Find where the given text appears and provide that cell's center as (x, y) coordinate. 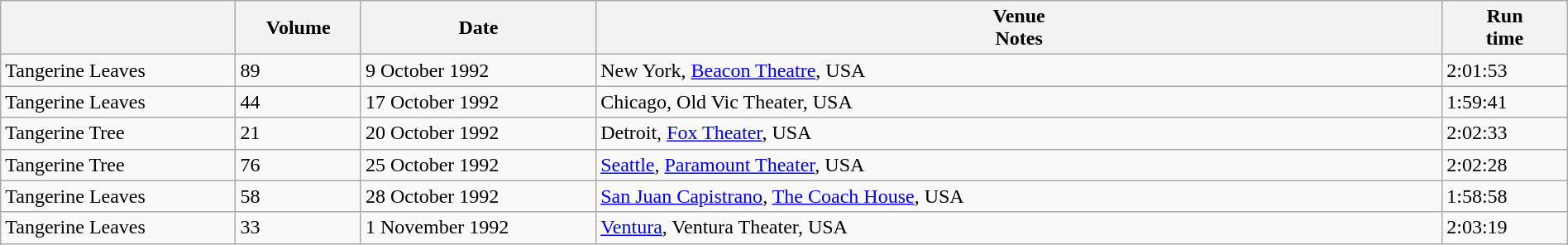
Date (478, 28)
2:02:33 (1505, 133)
25 October 1992 (478, 165)
33 (299, 228)
89 (299, 70)
2:01:53 (1505, 70)
2:02:28 (1505, 165)
1 November 1992 (478, 228)
Seattle, Paramount Theater, USA (1019, 165)
New York, Beacon Theatre, USA (1019, 70)
Detroit, Fox Theater, USA (1019, 133)
2:03:19 (1505, 228)
58 (299, 196)
Runtime (1505, 28)
9 October 1992 (478, 70)
21 (299, 133)
VenueNotes (1019, 28)
Ventura, Ventura Theater, USA (1019, 228)
44 (299, 102)
76 (299, 165)
San Juan Capistrano, The Coach House, USA (1019, 196)
28 October 1992 (478, 196)
20 October 1992 (478, 133)
Chicago, Old Vic Theater, USA (1019, 102)
17 October 1992 (478, 102)
1:58:58 (1505, 196)
Volume (299, 28)
1:59:41 (1505, 102)
